Search for the cell housing the specified text and yield its [x, y] center coordinate. 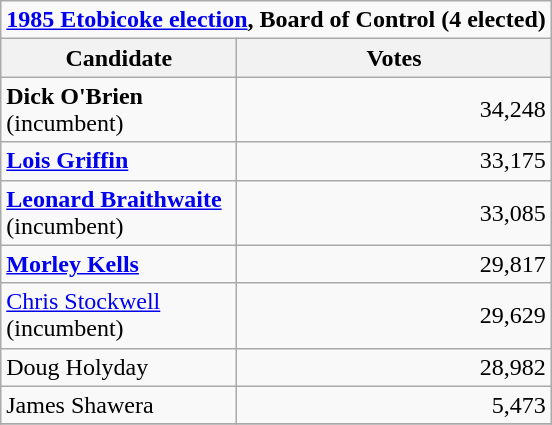
Candidate [119, 58]
5,473 [394, 405]
34,248 [394, 110]
Votes [394, 58]
Lois Griffin [119, 161]
33,085 [394, 212]
Chris Stockwell (incumbent) [119, 316]
Morley Kells [119, 264]
Leonard Braithwaite (incumbent) [119, 212]
1985 Etobicoke election, Board of Control (4 elected) [276, 20]
James Shawera [119, 405]
Dick O'Brien (incumbent) [119, 110]
33,175 [394, 161]
Doug Holyday [119, 367]
29,629 [394, 316]
28,982 [394, 367]
29,817 [394, 264]
